Locate the cell with the specified text and output its [x, y] center coordinate. 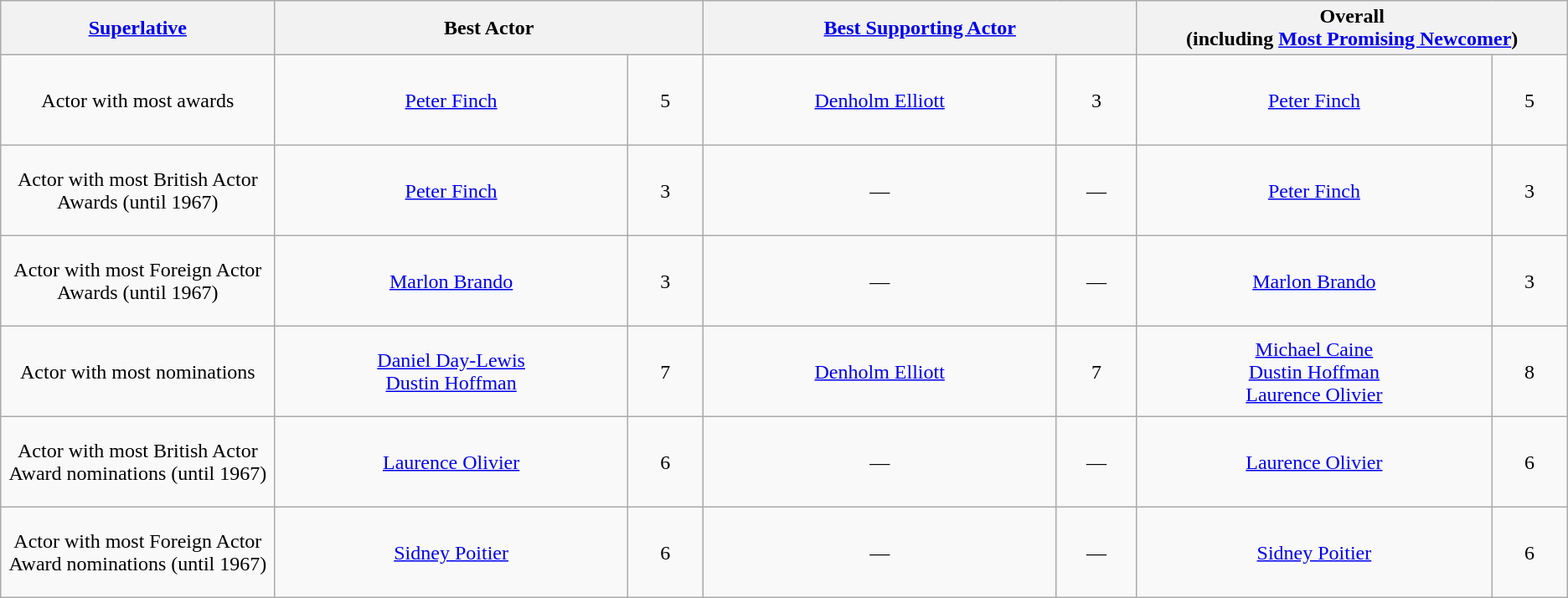
Michael Caine Dustin Hoffman Laurence Olivier [1313, 372]
Actor with most awards [137, 101]
Best Actor [489, 28]
Overall(including Most Promising Newcomer) [1352, 28]
Superlative [137, 28]
Daniel Day-Lewis Dustin Hoffman [451, 372]
Actor with most Foreign Actor Award nominations (until 1967) [137, 553]
8 [1529, 372]
Actor with most Foreign Actor Awards (until 1967) [137, 281]
Actor with most British Actor Award nominations (until 1967) [137, 462]
Actor with most nominations [137, 372]
Actor with most British Actor Awards (until 1967) [137, 191]
Best Supporting Actor [920, 28]
